Detect which cell encompasses the target text, then output its [X, Y] center coordinate. 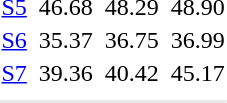
45.17 [198, 73]
36.99 [198, 40]
35.37 [66, 40]
S7 [14, 73]
S6 [14, 40]
39.36 [66, 73]
36.75 [132, 40]
40.42 [132, 73]
